Return the (x, y) coordinate for the center point of the cell that contains the specified text.  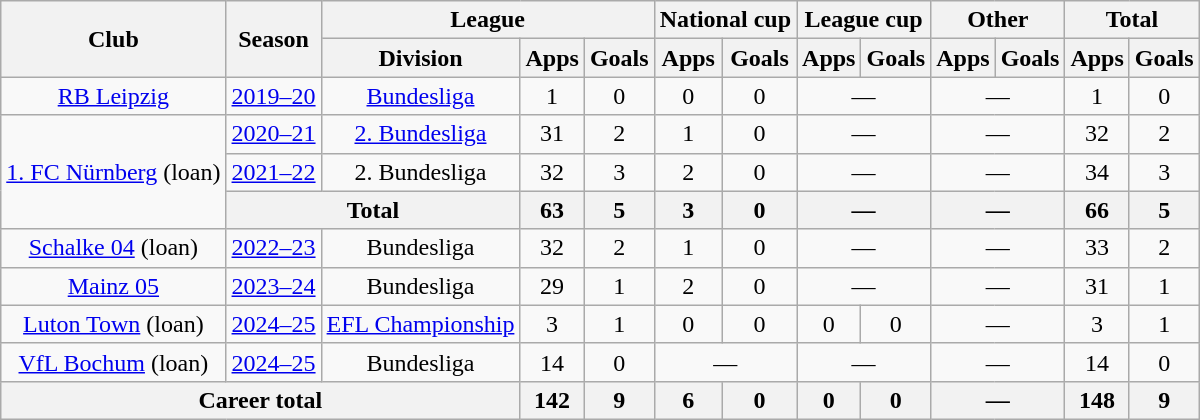
2020–21 (274, 134)
66 (1097, 210)
29 (552, 286)
148 (1097, 400)
2021–22 (274, 172)
6 (688, 400)
VfL Bochum (loan) (114, 362)
63 (552, 210)
RB Leipzig (114, 96)
National cup (725, 20)
Schalke 04 (loan) (114, 248)
33 (1097, 248)
2019–20 (274, 96)
Mainz 05 (114, 286)
Club (114, 39)
League (488, 20)
2023–24 (274, 286)
142 (552, 400)
2022–23 (274, 248)
League cup (864, 20)
Division (420, 58)
1. FC Nürnberg (loan) (114, 172)
EFL Championship (420, 324)
Luton Town (loan) (114, 324)
Season (274, 39)
Career total (260, 400)
34 (1097, 172)
Other (998, 20)
